Determine the (X, Y) coordinate at the center of the cell enclosing the given text.  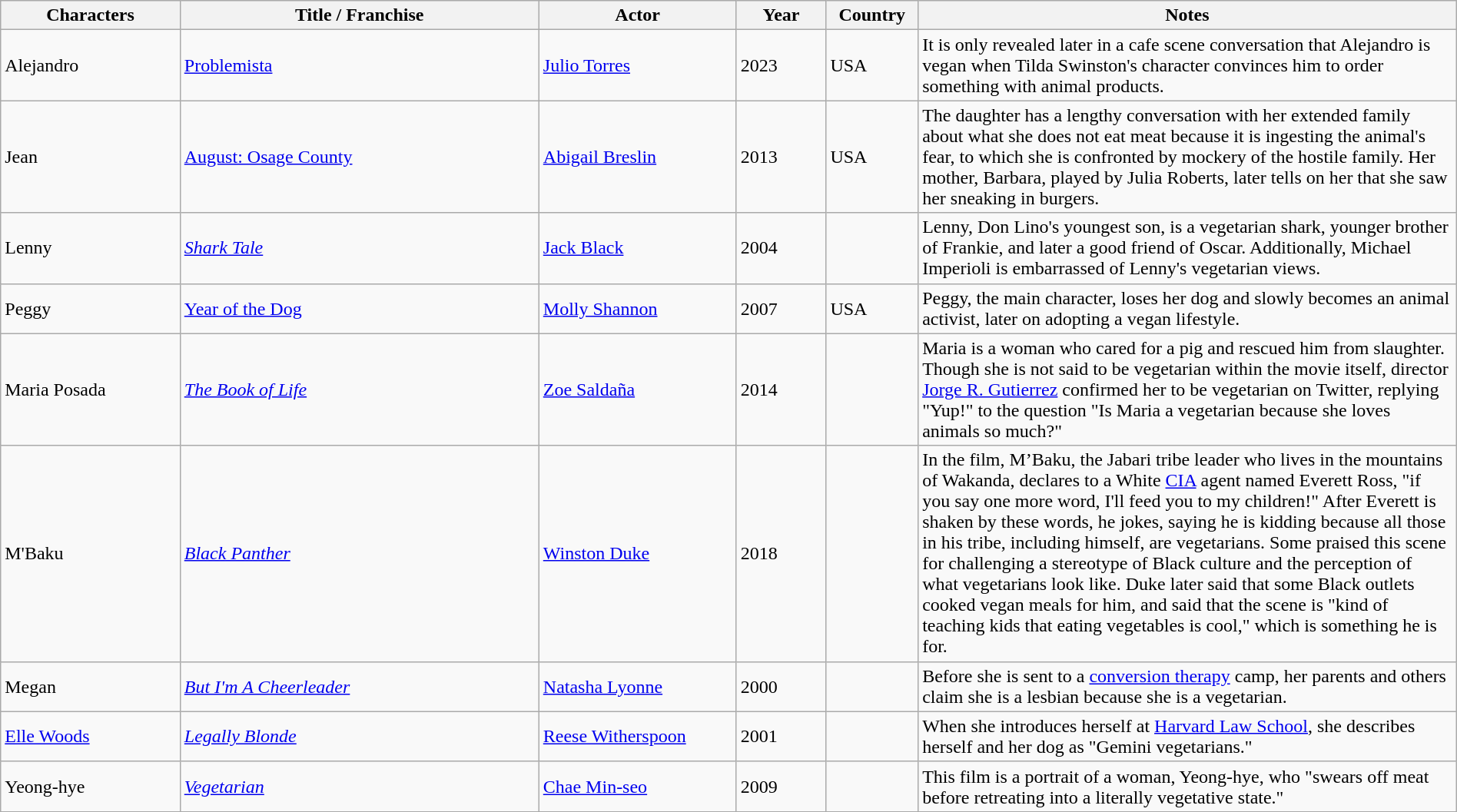
But I'm A Cheerleader (360, 687)
Zoe Saldaña (638, 389)
Winston Duke (638, 553)
Natasha Lyonne (638, 687)
August: Osage County (360, 157)
2013 (781, 157)
2023 (781, 65)
When she introduces herself at Harvard Law School, she describes herself and her dog as "Gemini vegetarians." (1188, 736)
Reese Witherspoon (638, 736)
Legally Blonde (360, 736)
Shark Tale (360, 248)
2007 (781, 309)
2004 (781, 248)
Megan (91, 687)
Maria Posada (91, 389)
Actor (638, 15)
Yeong-hye (91, 787)
M'Baku (91, 553)
Julio Torres (638, 65)
Title / Franchise (360, 15)
Elle Woods (91, 736)
Chae Min-seo (638, 787)
Before she is sent to a conversion therapy camp, her parents and others claim she is a lesbian because she is a vegetarian. (1188, 687)
Characters (91, 15)
Molly Shannon (638, 309)
Black Panther (360, 553)
Jack Black (638, 248)
This film is a portrait of a woman, Yeong-hye, who "swears off meat before retreating into a literally vegetative state." (1188, 787)
Abigail Breslin (638, 157)
Peggy, the main character, loses her dog and slowly becomes an animal activist, later on adopting a vegan lifestyle. (1188, 309)
Problemista (360, 65)
Year (781, 15)
2014 (781, 389)
2009 (781, 787)
Jean (91, 157)
Lenny (91, 248)
2018 (781, 553)
2001 (781, 736)
The Book of Life (360, 389)
2000 (781, 687)
Vegetarian (360, 787)
Year of the Dog (360, 309)
Notes (1188, 15)
Peggy (91, 309)
Country (872, 15)
Alejandro (91, 65)
